Capture the cell that displays the provided text and extract its [x, y] central coordinate. 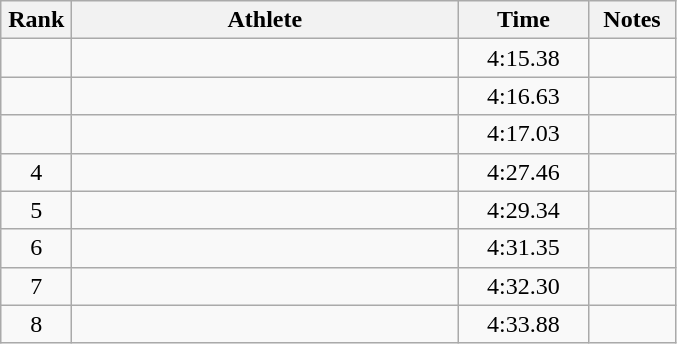
Notes [632, 20]
4 [36, 172]
4:16.63 [524, 96]
4:31.35 [524, 248]
4:33.88 [524, 324]
4:17.03 [524, 134]
Rank [36, 20]
5 [36, 210]
4:29.34 [524, 210]
6 [36, 248]
4:27.46 [524, 172]
Athlete [265, 20]
Time [524, 20]
7 [36, 286]
4:15.38 [524, 58]
4:32.30 [524, 286]
8 [36, 324]
